Find where the given text appears and provide that cell's center as (x, y) coordinate. 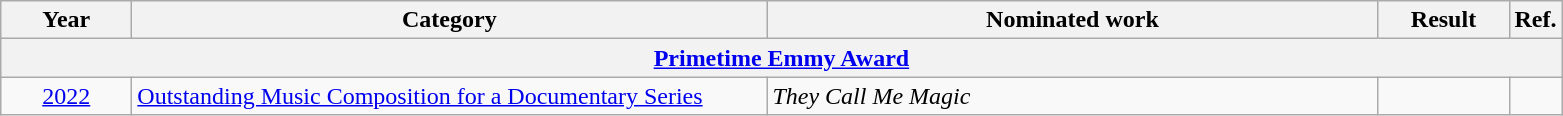
Ref. (1536, 20)
Category (450, 20)
Nominated work (1072, 20)
2022 (66, 96)
Primetime Emmy Award (782, 58)
They Call Me Magic (1072, 96)
Year (66, 20)
Outstanding Music Composition for a Documentary Series (450, 96)
Result (1444, 20)
